Return [X, Y] of the center of cell containing provided text 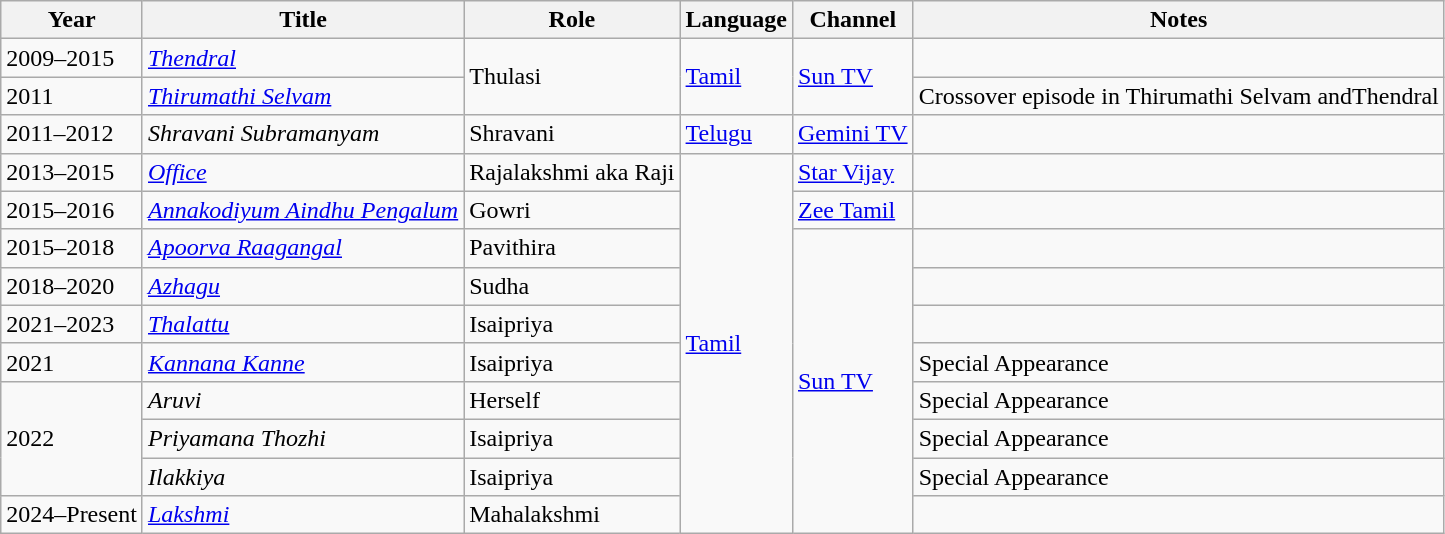
2011–2012 [72, 134]
Shravani Subramanyam [302, 134]
Title [302, 20]
Kannana Kanne [302, 362]
Thirumathi Selvam [302, 96]
Rajalakshmi aka Raji [572, 172]
Office [302, 172]
2022 [72, 438]
Thalattu [302, 324]
Pavithira [572, 248]
Notes [1178, 20]
Year [72, 20]
Star Vijay [852, 172]
Channel [852, 20]
2009–2015 [72, 58]
2018–2020 [72, 286]
2021 [72, 362]
Gemini TV [852, 134]
Thendral [302, 58]
Ilakkiya [302, 477]
Crossover episode in Thirumathi Selvam andThendral [1178, 96]
Apoorva Raagangal [302, 248]
Azhagu [302, 286]
Sudha [572, 286]
2021–2023 [72, 324]
2011 [72, 96]
2013–2015 [72, 172]
2024–Present [72, 515]
Herself [572, 400]
Annakodiyum Aindhu Pengalum [302, 210]
2015–2018 [72, 248]
Role [572, 20]
Shravani [572, 134]
Language [736, 20]
Gowri [572, 210]
Priyamana Thozhi [302, 438]
2015–2016 [72, 210]
Thulasi [572, 77]
Lakshmi [302, 515]
Zee Tamil [852, 210]
Aruvi [302, 400]
Mahalakshmi [572, 515]
Telugu [736, 134]
